Extract the [X, Y] coordinate from the center of the cell holding the provided text.  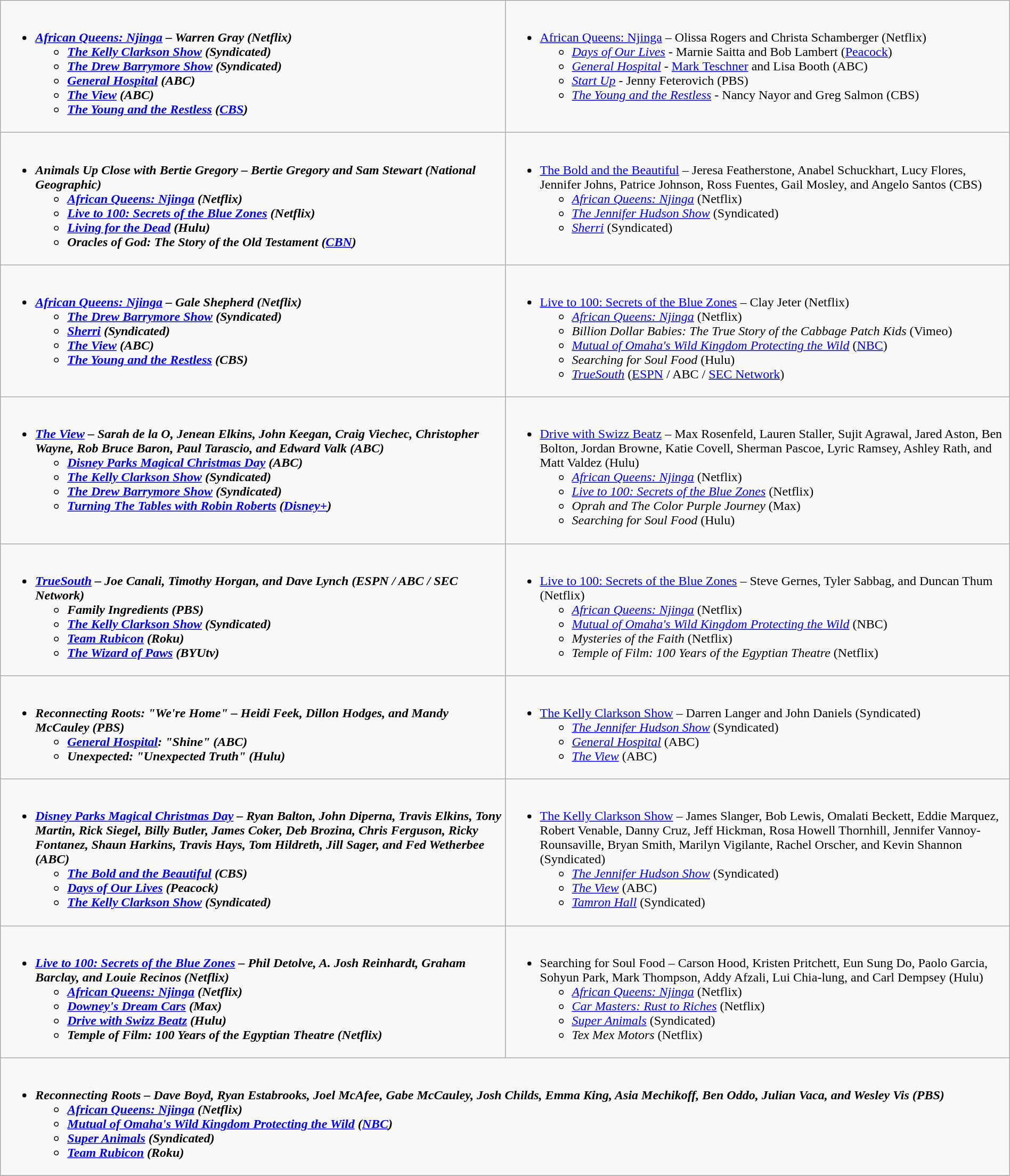
African Queens: Njinga – Gale Shepherd (Netflix)The Drew Barrymore Show (Syndicated)Sherri (Syndicated)The View (ABC)The Young and the Restless (CBS) [252, 331]
The Kelly Clarkson Show – Darren Langer and John Daniels (Syndicated)The Jennifer Hudson Show (Syndicated)General Hospital (ABC)The View (ABC) [757, 727]
